Search for the cell housing the specified text and yield its [X, Y] center coordinate. 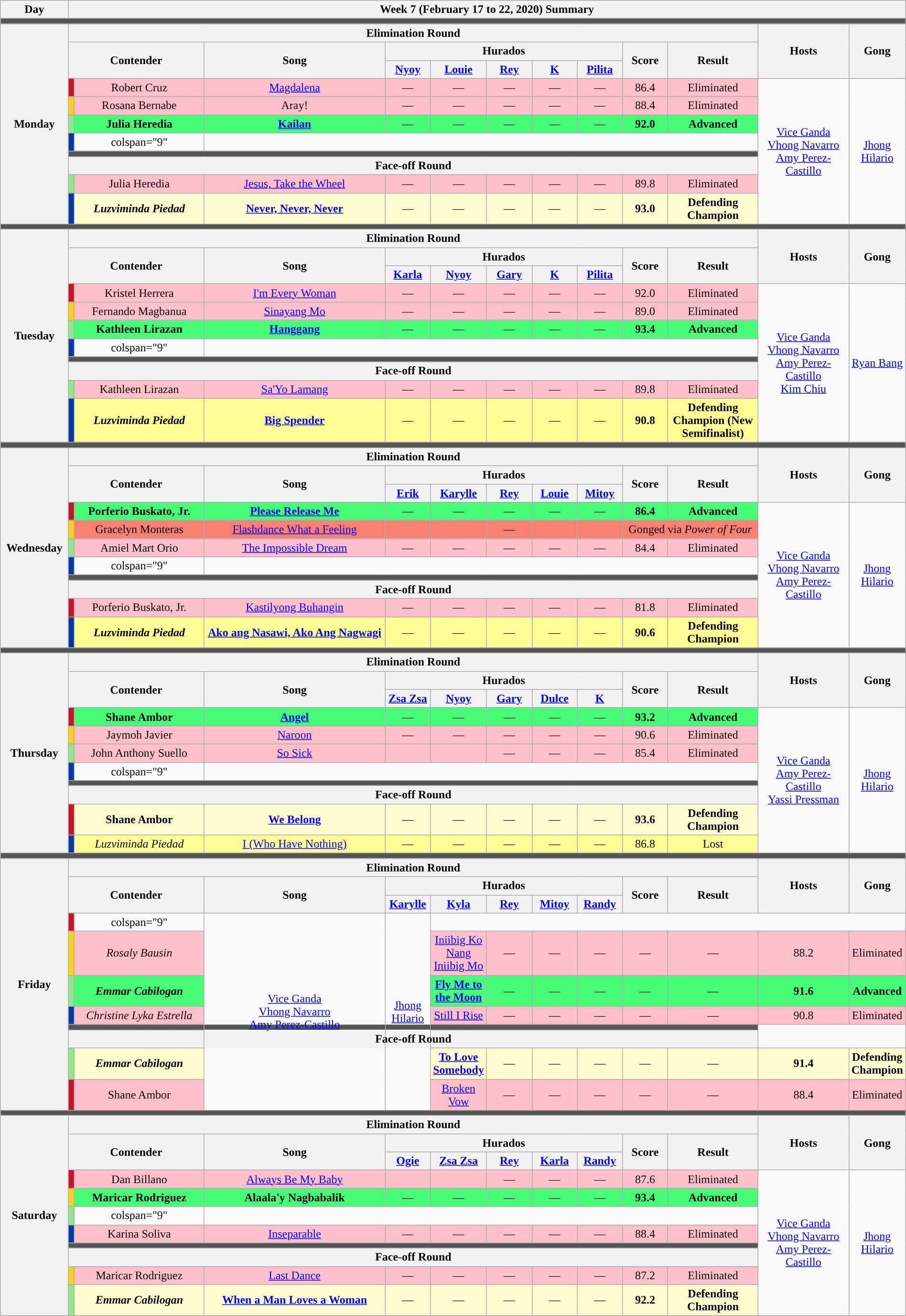
Broken Vow [459, 1095]
So Sick [294, 753]
Monday [34, 124]
Week 7 (February 17 to 22, 2020) Summary [487, 10]
Rosaly Bausin [140, 953]
Ogie [408, 1161]
91.6 [804, 990]
Still I Rise [459, 1015]
91.4 [804, 1063]
93.2 [645, 717]
Vice GandaAmy Perez-CastilloYassi Pressman [804, 780]
Sinayang Mo [294, 311]
Wednesday [34, 548]
Fernando Magbanua [140, 311]
87.6 [645, 1179]
Fly Me to the Moon [459, 990]
Ryan Bang [877, 363]
Erik [408, 493]
Dulce [554, 698]
Sa'Yo Lamang [294, 389]
I'm Every Woman [294, 293]
87.2 [645, 1275]
Amiel Mart Orio [140, 548]
Hanggang [294, 329]
Magdalena [294, 87]
Aray! [294, 106]
To Love Somebody [459, 1063]
The Impossible Dream [294, 548]
Robert Cruz [140, 87]
Angel [294, 717]
Inseparable [294, 1234]
Never, Never, Never [294, 208]
88.2 [804, 953]
Friday [34, 985]
Thursday [34, 753]
Please Release Me [294, 511]
I (Who Have Nothing) [294, 844]
Jaymoh Javier [140, 735]
Gonged via Power of Four [690, 530]
Day [34, 10]
John Anthony Suello [140, 753]
84.4 [645, 548]
Kastilyong Buhangin [294, 608]
85.4 [645, 753]
93.6 [645, 819]
Alaala'y Nagbabalik [294, 1197]
Jesus, Take the Wheel [294, 184]
Kristel Herrera [140, 293]
Always Be My Baby [294, 1179]
When a Man Loves a Woman [294, 1300]
Flashdance What a Feeling [294, 530]
93.0 [645, 208]
Iniibig Ko Nang Iniibig Mo [459, 953]
Defending Champion (New Semifinalist) [713, 420]
Gracelyn Monteras [140, 530]
Christine Lyka Estrella [140, 1015]
We Belong [294, 819]
Kyla [459, 904]
Rosana Bernabe [140, 106]
Ako ang Nasawi, Ako Ang Nagwagi [294, 632]
Saturday [34, 1216]
Karina Soliva [140, 1234]
Kailan [294, 124]
Lost [713, 844]
Dan Billano [140, 1179]
Naroon [294, 735]
81.8 [645, 608]
92.2 [645, 1300]
Big Spender [294, 420]
Last Dance [294, 1275]
89.0 [645, 311]
86.8 [645, 844]
Tuesday [34, 336]
Vice GandaVhong NavarroAmy Perez-CastilloKim Chiu [804, 363]
